Scan for the cell matching the given text and deliver its [X, Y] coordinate at center. 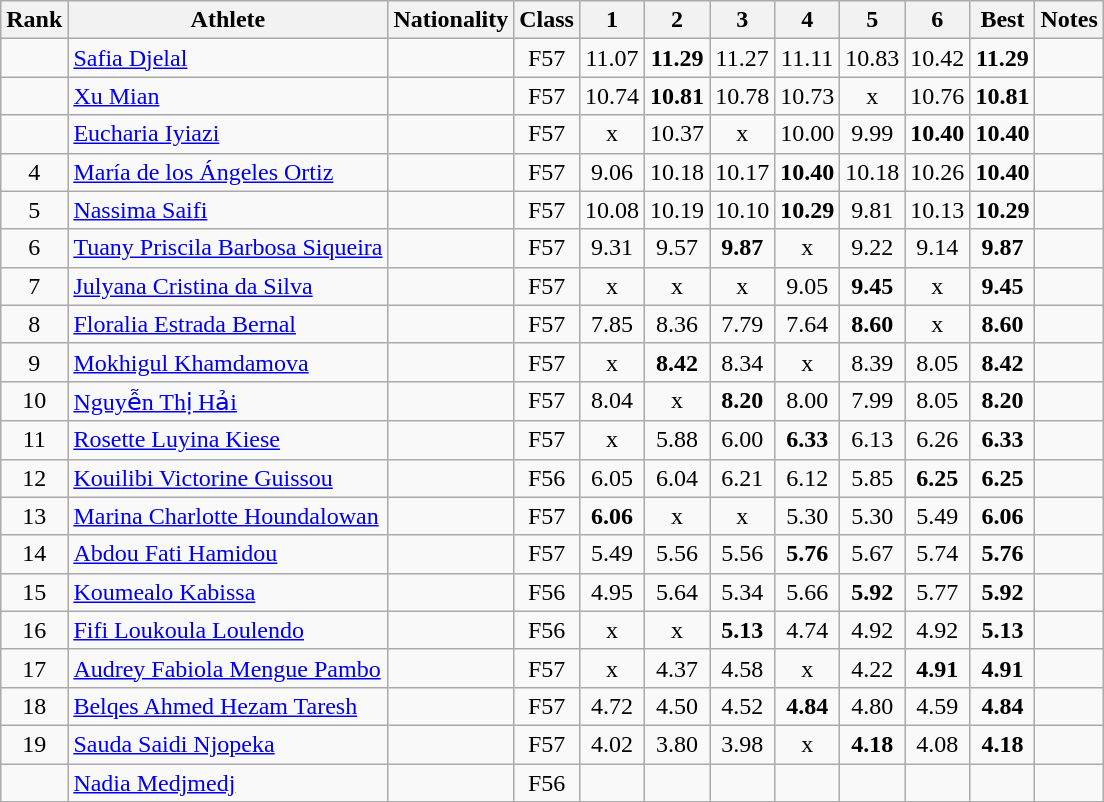
16 [34, 630]
5.64 [678, 592]
Notes [1069, 20]
10.73 [808, 96]
5.85 [872, 478]
Tuany Priscila Barbosa Siqueira [228, 248]
3.98 [742, 744]
10.19 [678, 210]
17 [34, 668]
Rosette Luyina Kiese [228, 440]
11.11 [808, 58]
6.05 [612, 478]
4.52 [742, 706]
Mokhigul Khamdamova [228, 362]
5.88 [678, 440]
9.31 [612, 248]
7.64 [808, 324]
10 [34, 401]
Nguyễn Thị Hải [228, 401]
Audrey Fabiola Mengue Pambo [228, 668]
4.95 [612, 592]
Xu Mian [228, 96]
2 [678, 20]
10.17 [742, 172]
Safia Djelal [228, 58]
6.13 [872, 440]
Floralia Estrada Bernal [228, 324]
4.50 [678, 706]
7.99 [872, 401]
12 [34, 478]
1 [612, 20]
9.06 [612, 172]
María de los Ángeles Ortiz [228, 172]
4.37 [678, 668]
8.39 [872, 362]
5.77 [938, 592]
Nadia Medjmedj [228, 783]
6.26 [938, 440]
Marina Charlotte Houndalowan [228, 516]
9.99 [872, 134]
4.08 [938, 744]
4.58 [742, 668]
9.81 [872, 210]
18 [34, 706]
Koumealo Kabissa [228, 592]
8.04 [612, 401]
Nassima Saifi [228, 210]
9.22 [872, 248]
7 [34, 286]
Julyana Cristina da Silva [228, 286]
4.72 [612, 706]
11.27 [742, 58]
11 [34, 440]
8 [34, 324]
6.21 [742, 478]
8.36 [678, 324]
8.00 [808, 401]
6.04 [678, 478]
Sauda Saidi Njopeka [228, 744]
Belqes Ahmed Hezam Taresh [228, 706]
3.80 [678, 744]
9 [34, 362]
5.66 [808, 592]
Eucharia Iyiazi [228, 134]
4.80 [872, 706]
Fifi Loukoula Loulendo [228, 630]
13 [34, 516]
3 [742, 20]
10.83 [872, 58]
10.76 [938, 96]
10.00 [808, 134]
Nationality [451, 20]
Kouilibi Victorine Guissou [228, 478]
4.02 [612, 744]
10.37 [678, 134]
Athlete [228, 20]
10.08 [612, 210]
5.67 [872, 554]
19 [34, 744]
10.78 [742, 96]
7.79 [742, 324]
5.74 [938, 554]
Abdou Fati Hamidou [228, 554]
15 [34, 592]
8.34 [742, 362]
7.85 [612, 324]
Best [1002, 20]
Class [547, 20]
9.05 [808, 286]
5.34 [742, 592]
10.26 [938, 172]
6.00 [742, 440]
4.59 [938, 706]
9.57 [678, 248]
10.13 [938, 210]
Rank [34, 20]
4.22 [872, 668]
6.12 [808, 478]
11.07 [612, 58]
10.10 [742, 210]
4.74 [808, 630]
14 [34, 554]
10.42 [938, 58]
9.14 [938, 248]
10.74 [612, 96]
